Capture the cell that displays the provided text and extract its [x, y] central coordinate. 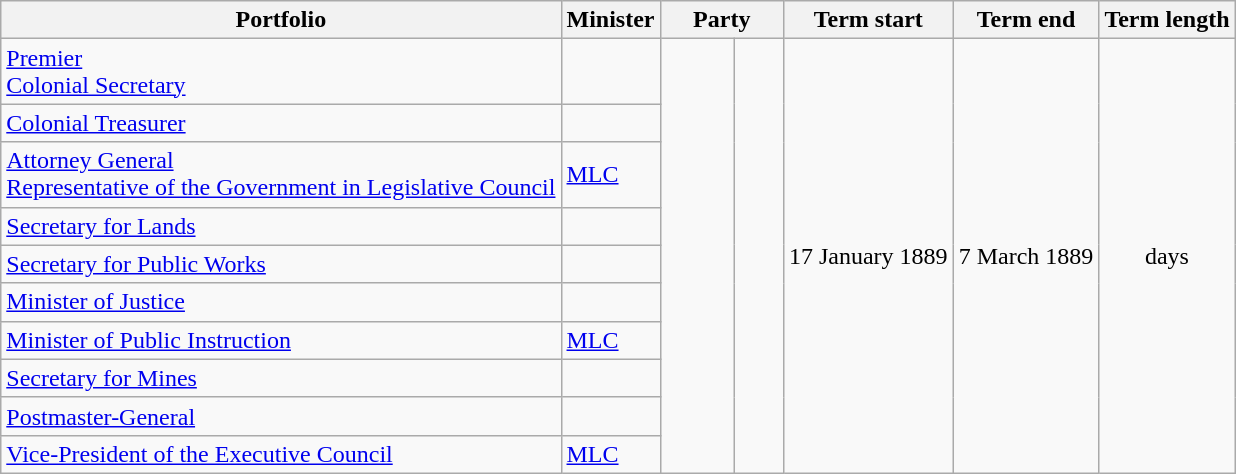
Vice-President of the Executive Council [281, 454]
Attorney GeneralRepresentative of the Government in Legislative Council [281, 174]
Minister of Public Instruction [281, 340]
Term start [868, 20]
PremierColonial Secretary [281, 72]
17 January 1889 [868, 256]
Minister [610, 20]
7 March 1889 [1026, 256]
Minister of Justice [281, 302]
days [1167, 256]
Party [722, 20]
Secretary for Public Works [281, 264]
Postmaster-General [281, 416]
Term end [1026, 20]
Secretary for Lands [281, 226]
Term length [1167, 20]
Portfolio [281, 20]
Secretary for Mines [281, 378]
Colonial Treasurer [281, 123]
